For the text-containing cell, return its midpoint in (X, Y) coordinate format. 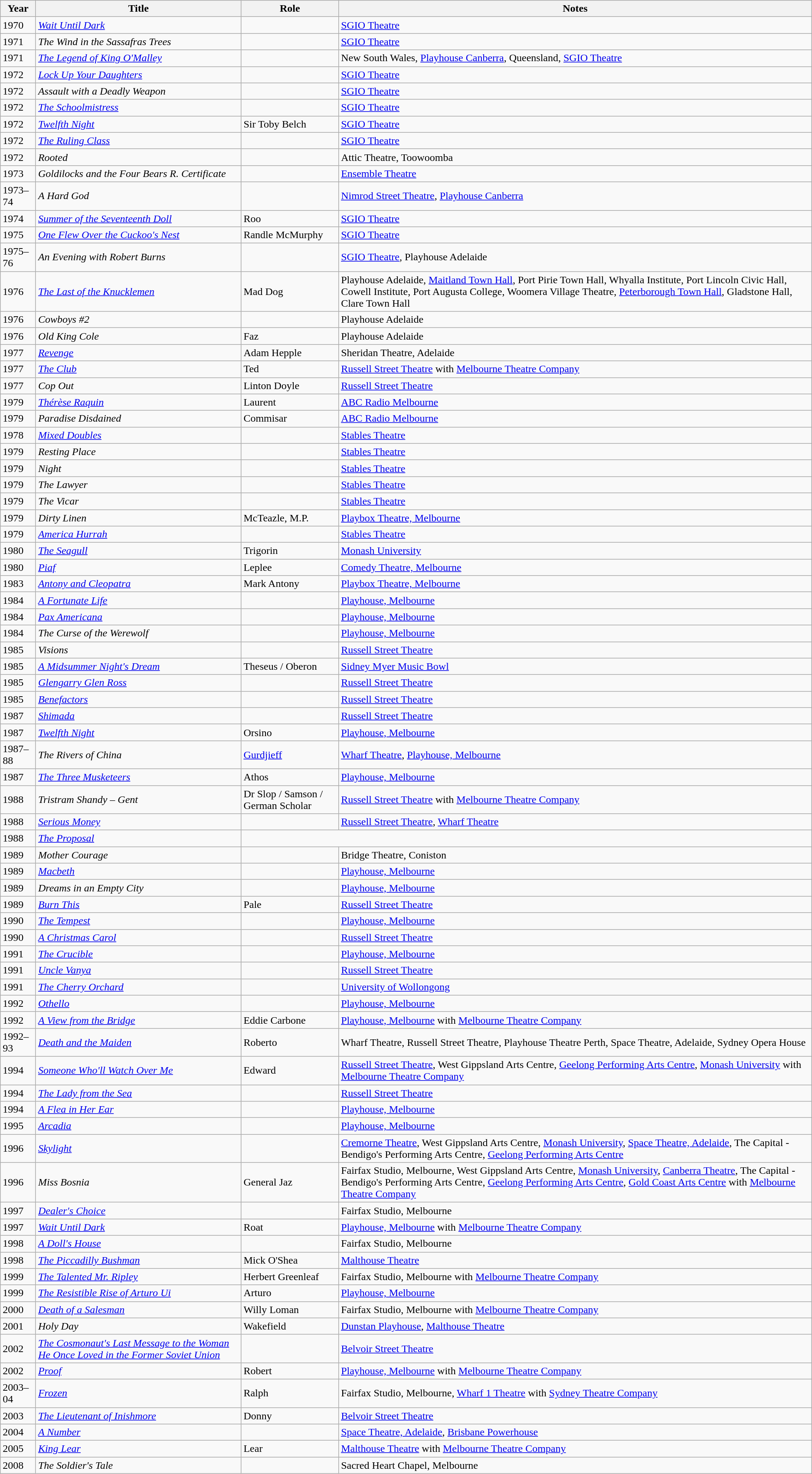
Faz (290, 336)
1973–74 (18, 196)
Adam Hepple (290, 353)
Rooted (138, 157)
Comedy Theatre, Melbourne (575, 567)
Title (138, 9)
The Lawyer (138, 485)
The Lieutenant of Inishmore (138, 1415)
Arturo (290, 1293)
Wharf Theatre, Russell Street Theatre, Playhouse Theatre Perth, Space Theatre, Adelaide, Sydney Opera House (575, 1042)
Donny (290, 1415)
The Resistible Rise of Arturo Ui (138, 1293)
The Seagull (138, 551)
The Club (138, 369)
An Evening with Robert Burns (138, 258)
Ted (290, 369)
1973 (18, 174)
Night (138, 468)
The Cherry Orchard (138, 987)
Orsino (290, 732)
Old King Cole (138, 336)
Year (18, 9)
SGIO Theatre, Playhouse Adelaide (575, 258)
Frozen (138, 1393)
Wharf Theatre, Playhouse, Melbourne (575, 755)
The Piccadilly Bushman (138, 1260)
The Crucible (138, 954)
Edward (290, 1071)
2001 (18, 1326)
1974 (18, 218)
Cop Out (138, 386)
Russell Street Theatre, Wharf Theatre (575, 822)
The Soldier's Tale (138, 1465)
1978 (18, 435)
Resting Place (138, 452)
Robert (290, 1371)
Nimrod Street Theatre, Playhouse Canberra (575, 196)
Skylight (138, 1149)
Laurent (290, 402)
Lock Up Your Daughters (138, 75)
Willy Loman (290, 1310)
The Wind in the Sassafras Trees (138, 42)
Mother Courage (138, 855)
The Curse of the Werewolf (138, 633)
Shimada (138, 716)
Tristram Shandy – Gent (138, 799)
A Christmas Carol (138, 937)
Bridge Theatre, Coniston (575, 855)
Uncle Vanya (138, 970)
2003 (18, 1415)
Roat (290, 1227)
A Midsummer Night's Dream (138, 666)
Ensemble Theatre (575, 174)
Theseus / Oberon (290, 666)
Wakefield (290, 1326)
Burn This (138, 904)
Pax Americana (138, 617)
Attic Theatre, Toowoomba (575, 157)
A Flea in Her Ear (138, 1110)
New South Wales, Playhouse Canberra, Queensland, SGIO Theatre (575, 58)
Roberto (290, 1042)
Gurdjieff (290, 755)
The Three Musketeers (138, 777)
Mad Dog (290, 292)
2008 (18, 1465)
Mixed Doubles (138, 435)
Malthouse Theatre (575, 1260)
America Hurrah (138, 534)
2000 (18, 1310)
Commisar (290, 419)
A View from the Bridge (138, 1020)
2003–04 (18, 1393)
King Lear (138, 1449)
Othello (138, 1003)
Piaf (138, 567)
The Proposal (138, 839)
Thérèse Raquin (138, 402)
Dreams in an Empty City (138, 888)
Cowboys #2 (138, 320)
The Tempest (138, 921)
Macbeth (138, 871)
Randle McMurphy (290, 235)
Roo (290, 218)
1992–93 (18, 1042)
Dealer's Choice (138, 1211)
Serious Money (138, 822)
Holy Day (138, 1326)
Role (290, 9)
1987–88 (18, 755)
Visions (138, 650)
Dr Slop / Samson / German Scholar (290, 799)
A Hard God (138, 196)
The Talented Mr. Ripley (138, 1277)
Paradise Disdained (138, 419)
The Lady from the Sea (138, 1093)
Arcadia (138, 1126)
The Legend of King O'Malley (138, 58)
Trigorin (290, 551)
Miss Bosnia (138, 1182)
General Jaz (290, 1182)
1970 (18, 25)
1975 (18, 235)
Lear (290, 1449)
One Flew Over the Cuckoo's Nest (138, 235)
The Cosmonaut's Last Message to the Woman He Once Loved in the Former Soviet Union (138, 1348)
2004 (18, 1432)
Ralph (290, 1393)
The Rivers of China (138, 755)
Sacred Heart Chapel, Melbourne (575, 1465)
Sidney Myer Music Bowl (575, 666)
Malthouse Theatre with Melbourne Theatre Company (575, 1449)
Linton Doyle (290, 386)
Notes (575, 9)
1975–76 (18, 258)
1983 (18, 584)
McTeazle, M.P. (290, 518)
Fairfax Studio, Melbourne, Wharf 1 Theatre with Sydney Theatre Company (575, 1393)
Space Theatre, Adelaide, Brisbane Powerhouse (575, 1432)
Russell Street Theatre, West Gippsland Arts Centre, Geelong Performing Arts Centre, Monash University with Melbourne Theatre Company (575, 1071)
The Schoolmistress (138, 108)
2005 (18, 1449)
Athos (290, 777)
Dirty Linen (138, 518)
Sir Toby Belch (290, 124)
Sheridan Theatre, Adelaide (575, 353)
The Ruling Class (138, 141)
A Number (138, 1432)
Eddie Carbone (290, 1020)
Assault with a Deadly Weapon (138, 91)
University of Wollongong (575, 987)
Glengarry Glen Ross (138, 683)
Antony and Cleopatra (138, 584)
Pale (290, 904)
Benefactors (138, 699)
Monash University (575, 551)
Mick O'Shea (290, 1260)
Mark Antony (290, 584)
Death and the Maiden (138, 1042)
Death of a Salesman (138, 1310)
Someone Who'll Watch Over Me (138, 1071)
Leplee (290, 567)
Herbert Greenleaf (290, 1277)
Dunstan Playhouse, Malthouse Theatre (575, 1326)
The Vicar (138, 501)
Summer of the Seventeenth Doll (138, 218)
A Fortunate Life (138, 600)
A Doll's House (138, 1244)
Revenge (138, 353)
Proof (138, 1371)
The Last of the Knucklemen (138, 292)
1995 (18, 1126)
Goldilocks and the Four Bears R. Certificate (138, 174)
